Pinpoint the cell where the given text exists, returning its (X, Y) midpoint coordinate. 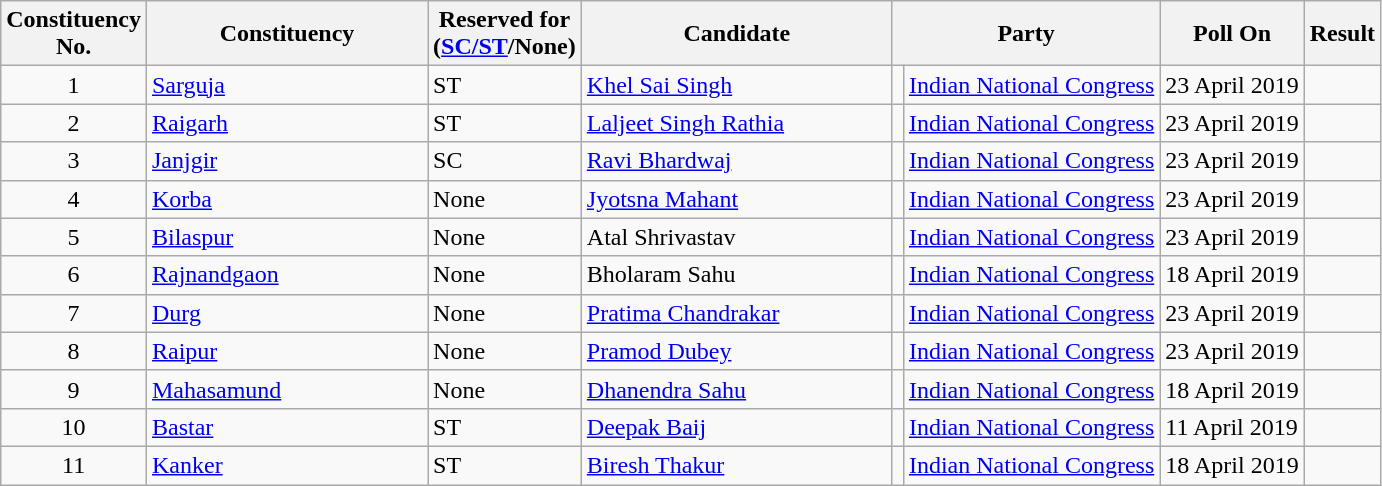
Atal Shrivastav (736, 237)
11 April 2019 (1232, 427)
Constituency (286, 34)
SC (505, 161)
Constituency No. (74, 34)
Pramod Dubey (736, 351)
Candidate (736, 34)
2 (74, 123)
Dhanendra Sahu (736, 389)
8 (74, 351)
Poll On (1232, 34)
Mahasamund (286, 389)
Reserved for(SC/ST/None) (505, 34)
Bastar (286, 427)
Pratima Chandrakar (736, 313)
Jyotsna Mahant (736, 199)
Raipur (286, 351)
Kanker (286, 465)
9 (74, 389)
11 (74, 465)
Bilaspur (286, 237)
7 (74, 313)
Sarguja (286, 85)
Durg (286, 313)
5 (74, 237)
Raigarh (286, 123)
Ravi Bhardwaj (736, 161)
Korba (286, 199)
Rajnandgaon (286, 275)
Biresh Thakur (736, 465)
Result (1342, 34)
Bholaram Sahu (736, 275)
Laljeet Singh Rathia (736, 123)
Khel Sai Singh (736, 85)
Janjgir (286, 161)
6 (74, 275)
4 (74, 199)
10 (74, 427)
Party (1026, 34)
Deepak Baij (736, 427)
3 (74, 161)
1 (74, 85)
